Return the (X, Y) coordinate for the center point of the cell that contains the specified text.  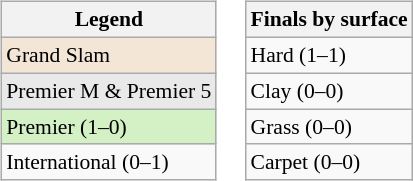
Grand Slam (108, 55)
International (0–1) (108, 162)
Clay (0–0) (328, 91)
Hard (1–1) (328, 55)
Premier (1–0) (108, 127)
Legend (108, 20)
Carpet (0–0) (328, 162)
Grass (0–0) (328, 127)
Premier M & Premier 5 (108, 91)
Finals by surface (328, 20)
